Return (X, Y) of the center of cell containing provided text 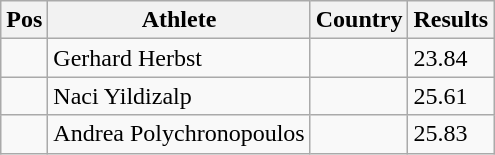
Country (359, 20)
Gerhard Herbst (179, 58)
25.83 (451, 134)
Pos (24, 20)
25.61 (451, 96)
Andrea Polychronopoulos (179, 134)
Athlete (179, 20)
Results (451, 20)
Naci Yildizalp (179, 96)
23.84 (451, 58)
